Return [X, Y] of the center of cell containing provided text 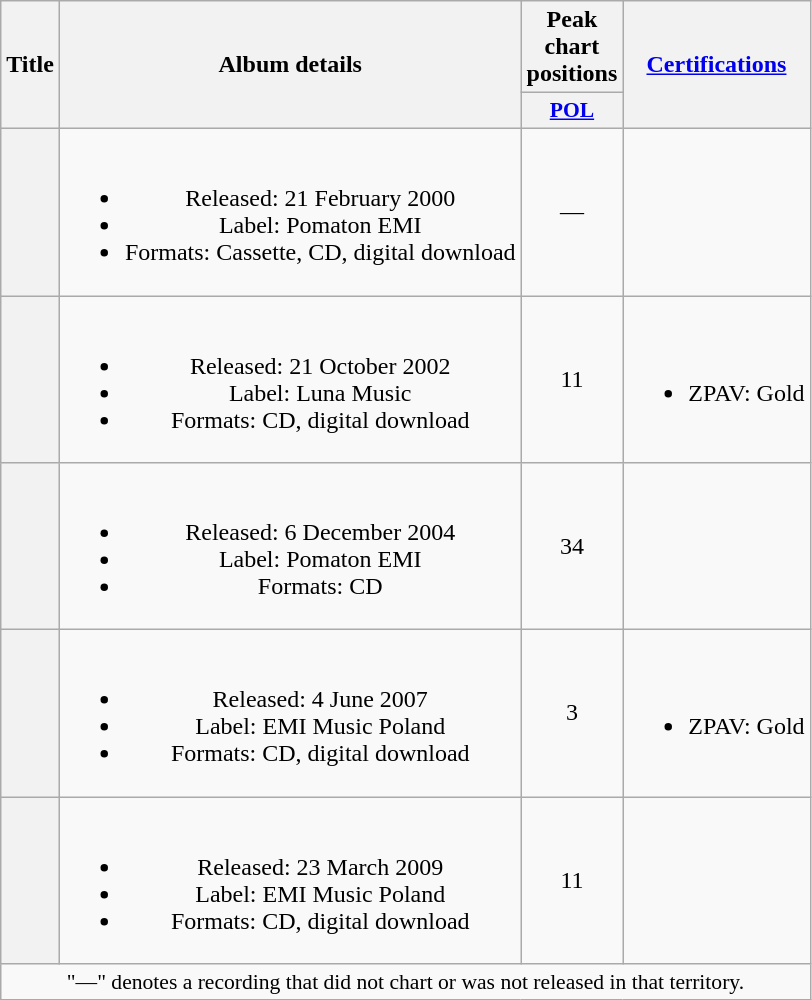
3 [572, 714]
Certifications [716, 65]
Released: 21 February 2000Label: Pomaton EMIFormats: Cassette, CD, digital download [290, 212]
Released: 6 December 2004Label: Pomaton EMIFormats: CD [290, 546]
34 [572, 546]
Peak chart positions [572, 47]
POL [572, 111]
— [572, 212]
Released: 4 June 2007Label: EMI Music PolandFormats: CD, digital download [290, 714]
Album details [290, 65]
Released: 21 October 2002Label: Luna MusicFormats: CD, digital download [290, 380]
Released: 23 March 2009Label: EMI Music PolandFormats: CD, digital download [290, 880]
"—" denotes a recording that did not chart or was not released in that territory. [406, 982]
Title [30, 65]
